Search for the cell housing the specified text and yield its [X, Y] center coordinate. 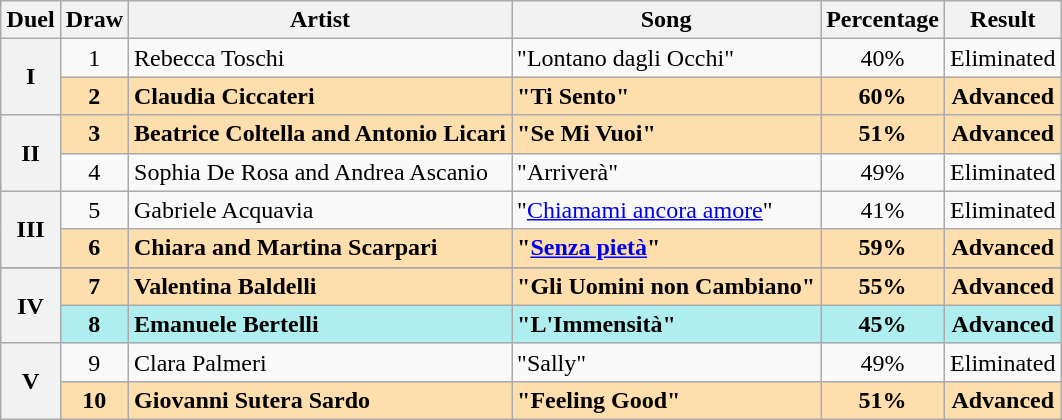
IV [30, 305]
Emanuele Bertelli [320, 324]
"L'Immensità" [666, 324]
Rebecca Toschi [320, 58]
Clara Palmeri [320, 362]
41% [883, 210]
"Sally" [666, 362]
3 [94, 134]
8 [94, 324]
"Gli Uomini non Cambiano" [666, 286]
7 [94, 286]
Valentina Baldelli [320, 286]
III [30, 229]
59% [883, 248]
"Lontano dagli Occhi" [666, 58]
4 [94, 172]
Gabriele Acquavia [320, 210]
II [30, 153]
Sophia De Rosa and Andrea Ascanio [320, 172]
2 [94, 96]
I [30, 77]
"Arriverà" [666, 172]
1 [94, 58]
"Chiamami ancora amore" [666, 210]
9 [94, 362]
Draw [94, 20]
40% [883, 58]
Result [1003, 20]
Chiara and Martina Scarpari [320, 248]
"Feeling Good" [666, 400]
V [30, 381]
60% [883, 96]
Claudia Ciccateri [320, 96]
Song [666, 20]
5 [94, 210]
Artist [320, 20]
"Ti Sento" [666, 96]
"Se Mi Vuoi" [666, 134]
"Senza pietà" [666, 248]
Giovanni Sutera Sardo [320, 400]
55% [883, 286]
10 [94, 400]
Duel [30, 20]
Percentage [883, 20]
Beatrice Coltella and Antonio Licari [320, 134]
45% [883, 324]
6 [94, 248]
